Return the (X, Y) coordinate for the center point of the cell that contains the specified text.  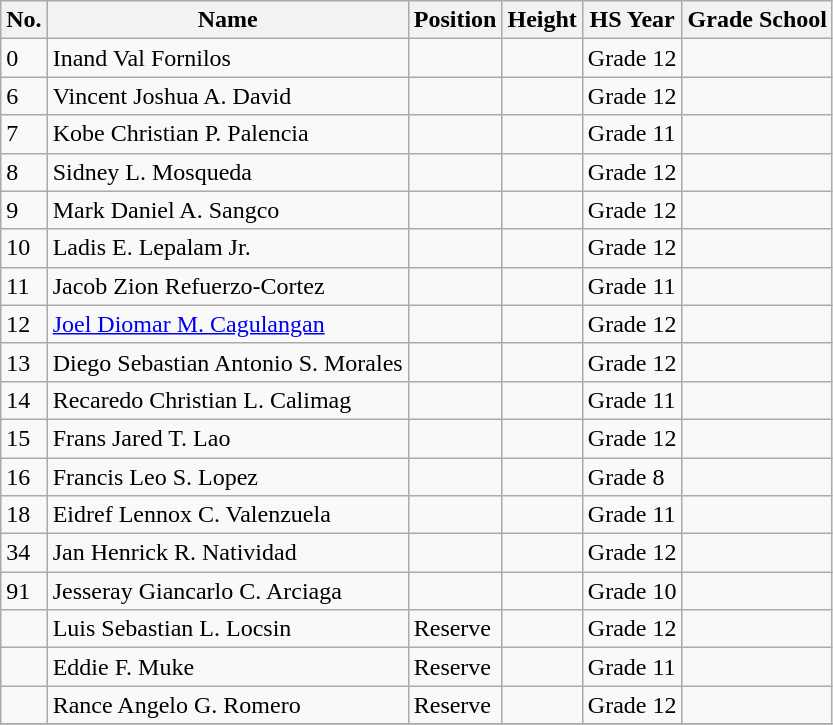
Position (455, 20)
Kobe Christian P. Palencia (228, 134)
HS Year (632, 20)
No. (24, 20)
13 (24, 362)
Jesseray Giancarlo C. Arciaga (228, 591)
Joel Diomar M. Cagulangan (228, 324)
18 (24, 515)
Grade 8 (632, 477)
0 (24, 58)
Grade School (757, 20)
14 (24, 400)
Name (228, 20)
11 (24, 286)
Ladis E. Lepalam Jr. (228, 248)
Luis Sebastian L. Locsin (228, 629)
34 (24, 553)
Diego Sebastian Antonio S. Morales (228, 362)
Sidney L. Mosqueda (228, 172)
Recaredo Christian L. Calimag (228, 400)
91 (24, 591)
16 (24, 477)
15 (24, 438)
12 (24, 324)
Rance Angelo G. Romero (228, 705)
Eidref Lennox C. Valenzuela (228, 515)
8 (24, 172)
Francis Leo S. Lopez (228, 477)
Frans Jared T. Lao (228, 438)
Vincent Joshua A. David (228, 96)
6 (24, 96)
9 (24, 210)
Eddie F. Muke (228, 667)
Grade 10 (632, 591)
Mark Daniel A. Sangco (228, 210)
10 (24, 248)
Height (542, 20)
Inand Val Fornilos (228, 58)
Jan Henrick R. Natividad (228, 553)
Jacob Zion Refuerzo-Cortez (228, 286)
7 (24, 134)
